Detect which cell encompasses the target text, then output its (x, y) center coordinate. 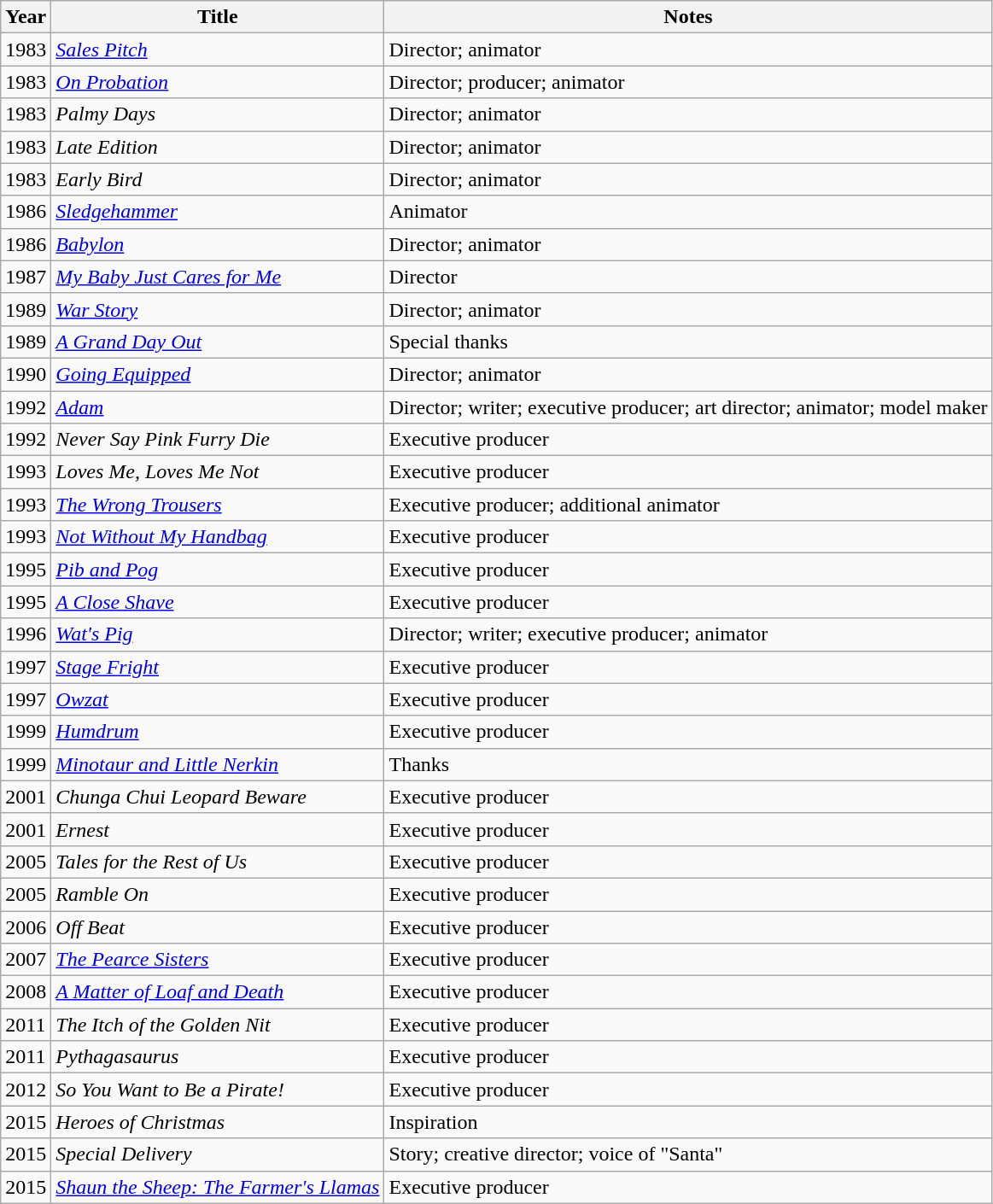
Shaun the Sheep: The Farmer's Llamas (218, 1187)
Never Say Pink Furry Die (218, 440)
Tales for the Rest of Us (218, 862)
Special Delivery (218, 1154)
Animator (688, 212)
A Grand Day Out (218, 342)
On Probation (218, 82)
1990 (26, 374)
Stage Fright (218, 667)
Thanks (688, 764)
Pythagasaurus (218, 1057)
Inspiration (688, 1122)
Ernest (218, 829)
So You Want to Be a Pirate! (218, 1090)
Executive producer; additional animator (688, 505)
Sledgehammer (218, 212)
Director; writer; executive producer; animator (688, 634)
Year (26, 17)
Chunga Chui Leopard Beware (218, 797)
Late Edition (218, 147)
1987 (26, 277)
2006 (26, 926)
A Matter of Loaf and Death (218, 992)
Not Without My Handbag (218, 537)
Owzat (218, 699)
Special thanks (688, 342)
Ramble On (218, 894)
Humdrum (218, 732)
The Pearce Sisters (218, 960)
Title (218, 17)
1996 (26, 634)
2008 (26, 992)
Minotaur and Little Nerkin (218, 764)
My Baby Just Cares for Me (218, 277)
The Wrong Trousers (218, 505)
Babylon (218, 244)
2007 (26, 960)
Off Beat (218, 926)
Wat's Pig (218, 634)
Director (688, 277)
The Itch of the Golden Nit (218, 1025)
Sales Pitch (218, 50)
Story; creative director; voice of "Santa" (688, 1154)
Director; producer; animator (688, 82)
Notes (688, 17)
Palmy Days (218, 114)
Heroes of Christmas (218, 1122)
Early Bird (218, 179)
War Story (218, 309)
2012 (26, 1090)
A Close Shave (218, 602)
Pib and Pog (218, 570)
Going Equipped (218, 374)
Adam (218, 407)
Director; writer; executive producer; art director; animator; model maker (688, 407)
Loves Me, Loves Me Not (218, 472)
